Capture the cell that displays the provided text and extract its (X, Y) central coordinate. 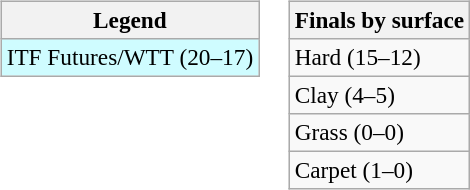
Finals by surface (379, 20)
ITF Futures/WTT (20–17) (130, 57)
Hard (15–12) (379, 57)
Legend (130, 20)
Clay (4–5) (379, 95)
Grass (0–0) (379, 133)
Carpet (1–0) (379, 171)
